Pinpoint the cell where the given text exists, returning its [X, Y] midpoint coordinate. 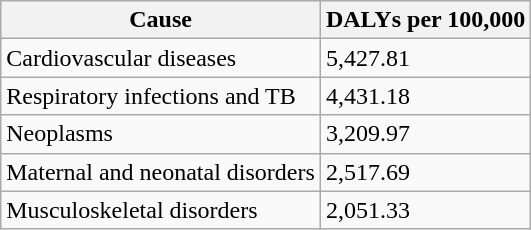
Respiratory infections and TB [161, 96]
Cause [161, 20]
4,431.18 [425, 96]
2,051.33 [425, 210]
3,209.97 [425, 134]
2,517.69 [425, 172]
Cardiovascular diseases [161, 58]
5,427.81 [425, 58]
Neoplasms [161, 134]
DALYs per 100,000 [425, 20]
Musculoskeletal disorders [161, 210]
Maternal and neonatal disorders [161, 172]
